Capture the cell that displays the provided text and extract its (X, Y) central coordinate. 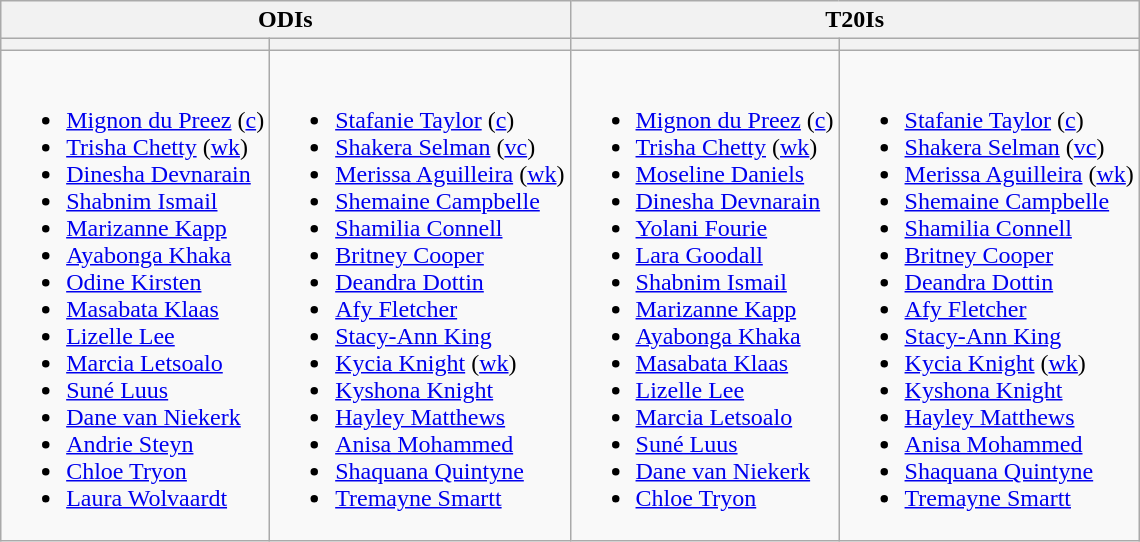
ODIs (286, 20)
T20Is (854, 20)
